Pinpoint the cell where the given text exists, returning its [X, Y] midpoint coordinate. 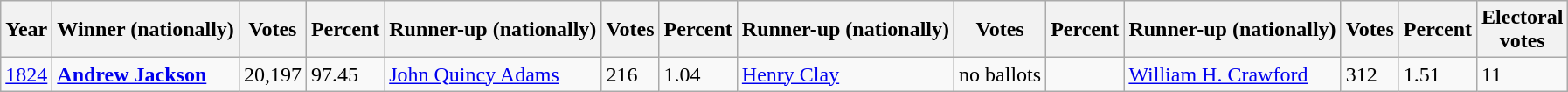
John Quincy Adams [493, 74]
Henry Clay [845, 74]
11 [1523, 74]
1.51 [1437, 74]
312 [1370, 74]
20,197 [273, 74]
Andrew Jackson [146, 74]
no ballots [1000, 74]
216 [630, 74]
1.04 [697, 74]
1824 [26, 74]
Electoralvotes [1523, 30]
William H. Crawford [1232, 74]
97.45 [344, 74]
Winner (nationally) [146, 30]
Year [26, 30]
